From the cell containing the given text, extract its center point as (x, y) coordinate. 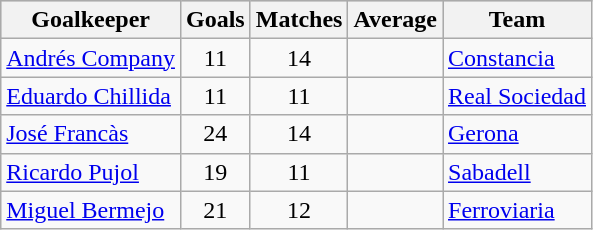
Ferroviaria (516, 210)
Constancia (516, 58)
Goalkeeper (91, 20)
21 (215, 210)
Matches (299, 20)
24 (215, 134)
Andrés Company (91, 58)
19 (215, 172)
Goals (215, 20)
12 (299, 210)
Real Sociedad (516, 96)
Gerona (516, 134)
Ricardo Pujol (91, 172)
Average (396, 20)
Eduardo Chillida (91, 96)
Team (516, 20)
José Francàs (91, 134)
Sabadell (516, 172)
Miguel Bermejo (91, 210)
